From the cell containing the given text, extract its center point as (X, Y) coordinate. 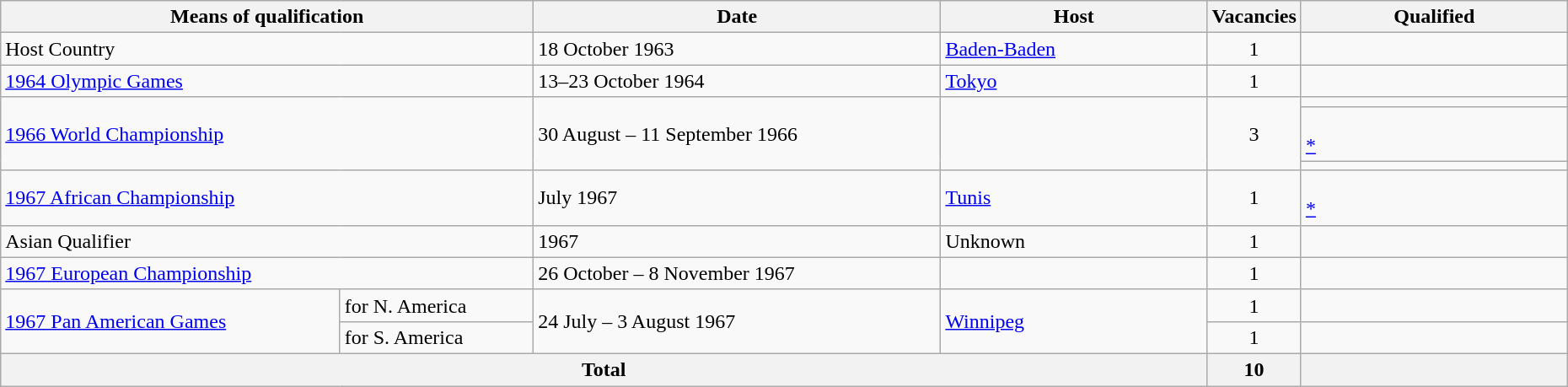
30 August – 11 September 1966 (737, 133)
Asian Qualifier (267, 241)
Vacancies (1254, 17)
24 July – 3 August 1967 (737, 321)
Unknown (1074, 241)
July 1967 (737, 197)
18 October 1963 (737, 49)
1967 European Championship (267, 273)
Tunis (1074, 197)
1966 World Championship (267, 133)
Total (604, 369)
Tokyo (1074, 81)
1964 Olympic Games (267, 81)
Qualified (1434, 17)
Baden-Baden (1074, 49)
Date (737, 17)
3 (1254, 133)
13–23 October 1964 (737, 81)
Winnipeg (1074, 321)
26 October – 8 November 1967 (737, 273)
1967 African Championship (267, 197)
Means of qualification (267, 17)
for S. America (437, 337)
for N. America (437, 305)
10 (1254, 369)
Host Country (267, 49)
Host (1074, 17)
1967 (737, 241)
1967 Pan American Games (170, 321)
